Return [x, y] of the center of cell containing provided text 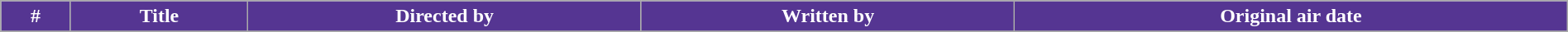
Title [159, 16]
Directed by [445, 16]
# [36, 16]
Written by [827, 16]
Original air date [1292, 16]
